Detect which cell encompasses the target text, then output its [X, Y] center coordinate. 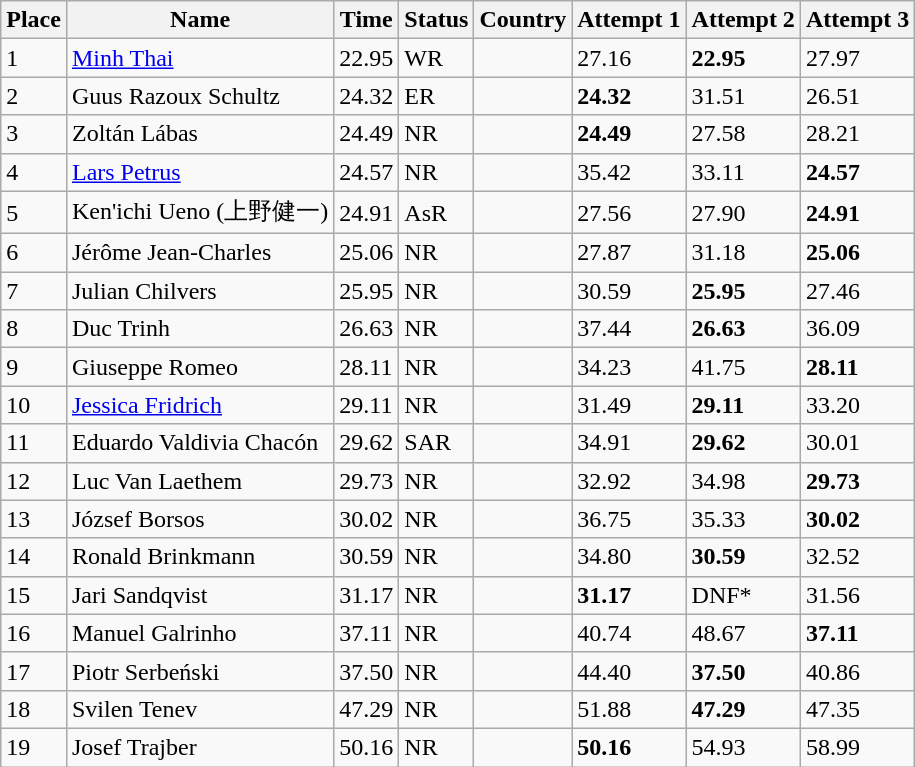
Time [366, 20]
47.35 [857, 709]
18 [34, 709]
27.16 [629, 58]
Svilen Tenev [200, 709]
27.56 [629, 212]
9 [34, 367]
33.11 [743, 172]
Duc Trinh [200, 329]
Giuseppe Romeo [200, 367]
Jessica Fridrich [200, 405]
Eduardo Valdivia Chacón [200, 443]
15 [34, 595]
10 [34, 405]
34.80 [629, 557]
36.75 [629, 519]
34.23 [629, 367]
4 [34, 172]
27.58 [743, 134]
37.44 [629, 329]
Place [34, 20]
44.40 [629, 671]
12 [34, 481]
40.74 [629, 633]
Piotr Serbeński [200, 671]
Country [523, 20]
Attempt 2 [743, 20]
27.97 [857, 58]
Jérôme Jean-Charles [200, 253]
DNF* [743, 595]
35.33 [743, 519]
48.67 [743, 633]
32.92 [629, 481]
2 [34, 96]
11 [34, 443]
Manuel Galrinho [200, 633]
16 [34, 633]
WR [436, 58]
Minh Thai [200, 58]
28.21 [857, 134]
31.56 [857, 595]
József Borsos [200, 519]
Ken'ichi Ueno (上野健一) [200, 212]
40.86 [857, 671]
13 [34, 519]
35.42 [629, 172]
51.88 [629, 709]
6 [34, 253]
31.51 [743, 96]
30.01 [857, 443]
31.49 [629, 405]
AsR [436, 212]
ER [436, 96]
19 [34, 747]
1 [34, 58]
Attempt 1 [629, 20]
26.51 [857, 96]
Guus Razoux Schultz [200, 96]
58.99 [857, 747]
17 [34, 671]
27.46 [857, 291]
36.09 [857, 329]
14 [34, 557]
27.87 [629, 253]
Ronald Brinkmann [200, 557]
SAR [436, 443]
Status [436, 20]
Julian Chilvers [200, 291]
8 [34, 329]
Josef Trajber [200, 747]
Lars Petrus [200, 172]
27.90 [743, 212]
54.93 [743, 747]
33.20 [857, 405]
32.52 [857, 557]
Zoltán Lábas [200, 134]
3 [34, 134]
41.75 [743, 367]
7 [34, 291]
Jari Sandqvist [200, 595]
34.91 [629, 443]
Luc Van Laethem [200, 481]
Name [200, 20]
31.18 [743, 253]
5 [34, 212]
34.98 [743, 481]
Attempt 3 [857, 20]
